Determine the (X, Y) coordinate at the center of the cell enclosing the given text.  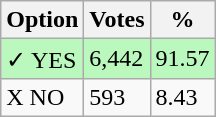
6,442 (117, 59)
91.57 (182, 59)
X NO (42, 97)
8.43 (182, 97)
Votes (117, 20)
% (182, 20)
593 (117, 97)
Option (42, 20)
✓ YES (42, 59)
